Determine the [X, Y] coordinate at the center of the cell enclosing the given text.  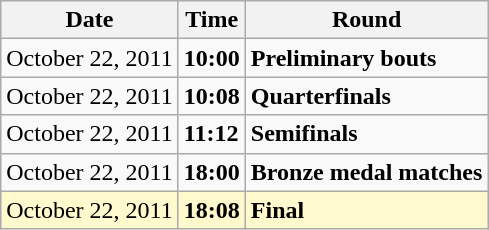
10:00 [212, 58]
10:08 [212, 96]
Quarterfinals [366, 96]
Date [90, 20]
18:08 [212, 210]
11:12 [212, 134]
Semifinals [366, 134]
Preliminary bouts [366, 58]
Bronze medal matches [366, 172]
Time [212, 20]
Final [366, 210]
18:00 [212, 172]
Round [366, 20]
